Determine the [X, Y] coordinate at the center of the cell enclosing the given text.  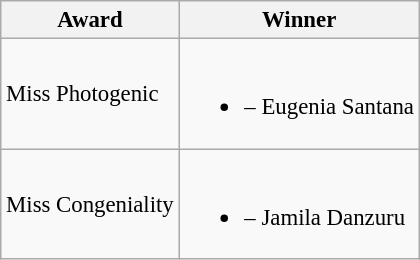
Miss Congeniality [90, 204]
Winner [299, 20]
– Eugenia Santana [299, 94]
– Jamila Danzuru [299, 204]
Miss Photogenic [90, 94]
Award [90, 20]
